For the text-containing cell, return its midpoint in (x, y) coordinate format. 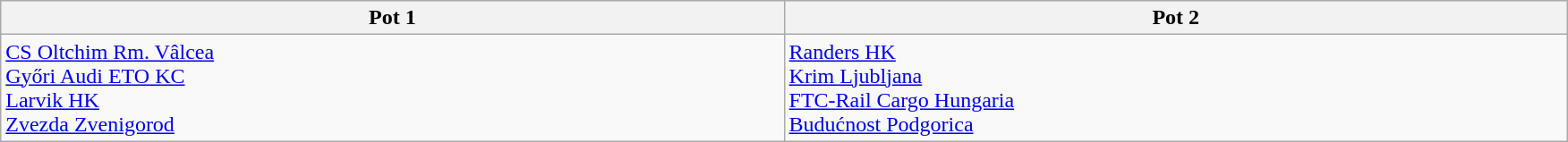
Pot 2 (1176, 18)
Randers HK Krim Ljubljana FTC-Rail Cargo Hungaria Budućnost Podgorica (1176, 88)
Pot 1 (392, 18)
CS Oltchim Rm. Vâlcea Győri Audi ETO KC Larvik HK Zvezda Zvenigorod (392, 88)
